From the cell containing the given text, extract its center point as [x, y] coordinate. 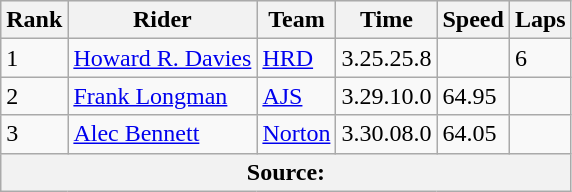
1 [34, 58]
Laps [540, 20]
Alec Bennett [162, 134]
Source: [286, 172]
AJS [296, 96]
3.30.08.0 [386, 134]
3 [34, 134]
64.95 [473, 96]
2 [34, 96]
Rider [162, 20]
Speed [473, 20]
Norton [296, 134]
Rank [34, 20]
3.25.25.8 [386, 58]
6 [540, 58]
Team [296, 20]
64.05 [473, 134]
HRD [296, 58]
Frank Longman [162, 96]
Time [386, 20]
3.29.10.0 [386, 96]
Howard R. Davies [162, 58]
